Locate the cell with the specified text and output its (X, Y) center coordinate. 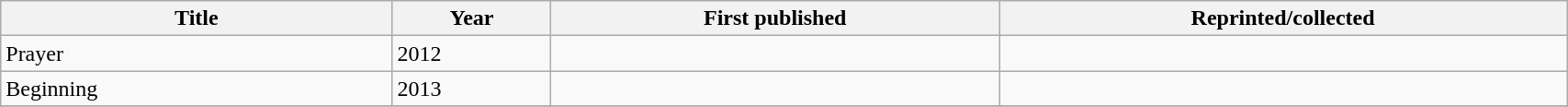
Title (197, 18)
2013 (472, 89)
2012 (472, 53)
First published (775, 18)
Reprinted/collected (1283, 18)
Year (472, 18)
Beginning (197, 89)
Prayer (197, 53)
